Return (x, y) of the center of cell containing provided text 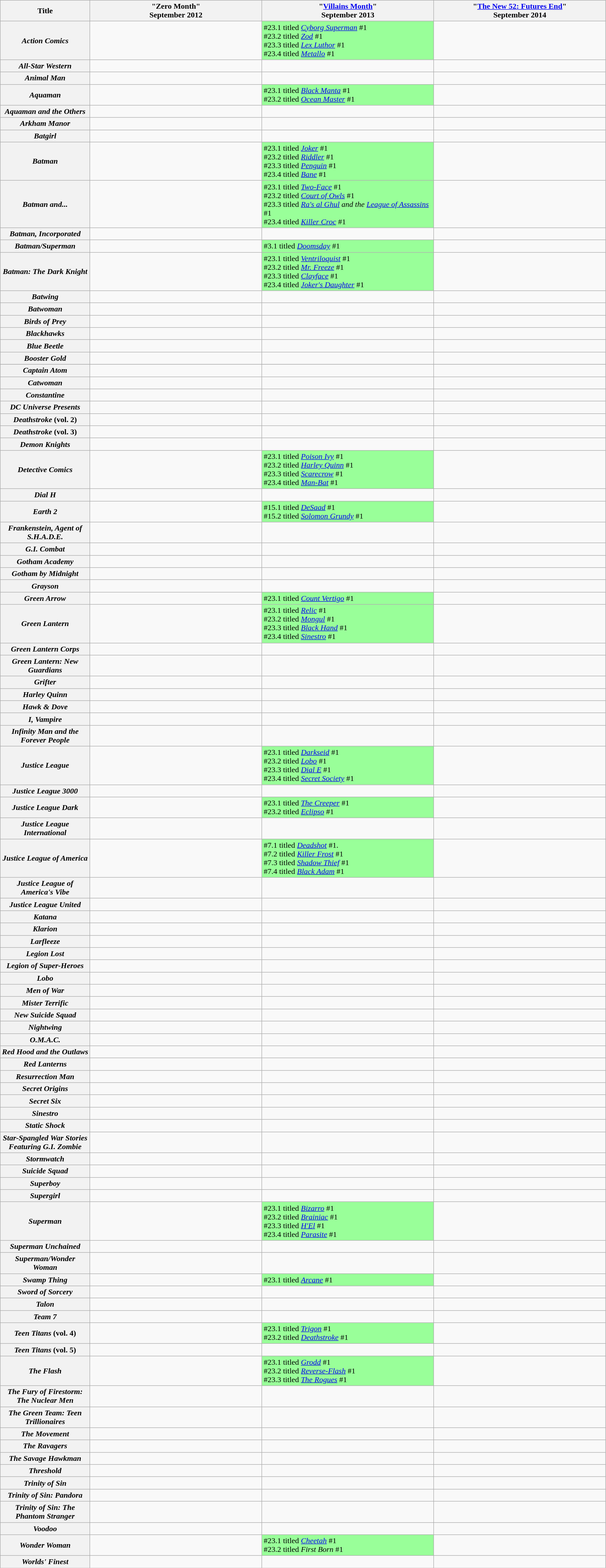
Dial H (45, 495)
Captain Atom (45, 370)
Batwoman (45, 309)
Teen Titans (vol. 5) (45, 1350)
Demon Knights (45, 444)
Action Comics (45, 41)
Booster Gold (45, 358)
The Movement (45, 1434)
Birds of Prey (45, 321)
I, Vampire (45, 719)
The Flash (45, 1371)
Blackhawks (45, 334)
#23.1 titled Bizarro #1#23.2 titled Brainiac #1#23.3 titled H'El #1#23.4 titled Parasite #1 (348, 1221)
Grifter (45, 682)
New Suicide Squad (45, 1015)
#23.1 titled Joker #1#23.2 titled Riddler #1#23.3 titled Penguin #1#23.4 titled Bane #1 (348, 161)
Teen Titans (vol. 4) (45, 1333)
Animal Man (45, 78)
#23.1 titled Grodd #1#23.2 titled Reverse-Flash #1#23.3 titled The Rogues #1 (348, 1371)
All-Star Western (45, 66)
Justice League 3000 (45, 791)
O.M.A.C. (45, 1039)
Trinity of Sin: The Phantom Stranger (45, 1512)
Trinity of Sin: Pandora (45, 1495)
Secret Origins (45, 1089)
Legion Lost (45, 954)
Superman/Wonder Woman (45, 1263)
#23.1 titled Relic #1#23.2 titled Mongul #1#23.3 titled Black Hand #1#23.4 titled Sinestro #1 (348, 623)
Gotham by Midnight (45, 574)
Worlds' Finest (45, 1562)
#23.1 titled Cyborg Superman #1#23.2 titled Zod #1#23.3 titled Lex Luthor #1#23.4 titled Metallo #1 (348, 41)
Frankenstein, Agent of S.H.A.D.E. (45, 532)
Talon (45, 1304)
Superboy (45, 1183)
Deathstroke (vol. 3) (45, 432)
"The New 52: Futures End"September 2014 (520, 11)
#23.1 titled The Creeper #1#23.2 titled Eclipso #1 (348, 807)
Voodoo (45, 1529)
Sword of Sorcery (45, 1292)
Static Shock (45, 1126)
Superman Unchained (45, 1246)
Mister Terrific (45, 1003)
Deathstroke (vol. 2) (45, 420)
Batman, Incorporated (45, 234)
Green Lantern Corps (45, 649)
Batman/Superman (45, 246)
Swamp Thing (45, 1280)
#23.1 titled Darkseid #1#23.2 titled Lobo #1#23.3 titled Dial E #1#23.4 titled Secret Society #1 (348, 765)
Suicide Squad (45, 1171)
The Fury of Firestorm: The Nuclear Men (45, 1396)
Batman and... (45, 204)
#7.1 titled Deadshot #1.#7.2 titled Killer Frost #1#7.3 titled Shadow Thief #1#7.4 titled Black Adam #1 (348, 858)
Lobo (45, 978)
Wonder Woman (45, 1545)
Green Lantern: New Guardians (45, 665)
Batman: The Dark Knight (45, 272)
Grayson (45, 586)
G.I. Combat (45, 549)
Blue Beetle (45, 346)
#15.1 titled DeSaad #1#15.2 titled Solomon Grundy #1 (348, 511)
Aquaman (45, 95)
Catwoman (45, 383)
DC Universe Presents (45, 407)
Legion of Super-Heroes (45, 966)
Batwing (45, 297)
Batman (45, 161)
Larfleeze (45, 941)
Star-Spangled War Stories Featuring G.I. Zombie (45, 1142)
Supergirl (45, 1196)
Justice League Dark (45, 807)
Klarion (45, 929)
Earth 2 (45, 511)
#23.1 titled Black Manta #1#23.2 titled Ocean Master #1 (348, 95)
Resurrection Man (45, 1077)
Green Arrow (45, 598)
Infinity Man and the Forever People (45, 736)
The Ravagers (45, 1446)
Red Hood and the Outlaws (45, 1052)
Title (45, 11)
Stormwatch (45, 1159)
Team 7 (45, 1317)
Secret Six (45, 1101)
#23.1 titled Trigon #1#23.2 titled Deathstroke #1 (348, 1333)
Arkham Manor (45, 124)
"Zero Month"September 2012 (176, 11)
#23.1 titled Count Vertigo #1 (348, 598)
Men of War (45, 990)
Gotham Academy (45, 561)
Detective Comics (45, 469)
#3.1 titled Doomsday #1 (348, 246)
The Savage Hawkman (45, 1458)
Red Lanterns (45, 1064)
Katana (45, 917)
Justice League United (45, 905)
"Villains Month"September 2013 (348, 11)
Aquaman and the Others (45, 111)
Constantine (45, 395)
The Green Team: Teen Trillionaires (45, 1417)
Hawk & Dove (45, 707)
Superman (45, 1221)
#23.1 titled Poison Ivy #1#23.2 titled Harley Quinn #1#23.3 titled Scarecrow #1#23.4 titled Man-Bat #1 (348, 469)
#23.1 titled Ventriloquist #1#23.2 titled Mr. Freeze #1#23.3 titled Clayface #1#23.4 titled Joker's Daughter #1 (348, 272)
Batgirl (45, 136)
Harley Quinn (45, 694)
Justice League (45, 765)
Justice League of America (45, 858)
#23.1 titled Two-Face #1#23.2 titled Court of Owls #1#23.3 titled Ra's al Ghul and the League of Assassins #1#23.4 titled Killer Croc #1 (348, 204)
Green Lantern (45, 623)
Nightwing (45, 1027)
Trinity of Sin (45, 1483)
Sinestro (45, 1113)
#23.1 titled Arcane #1 (348, 1280)
Threshold (45, 1471)
#23.1 titled Cheetah #1#23.2 titled First Born #1 (348, 1545)
Justice League of America's Vibe (45, 888)
Justice League International (45, 829)
